From the cell containing the given text, extract its center point as [X, Y] coordinate. 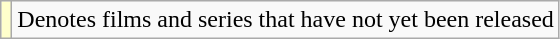
Denotes films and series that have not yet been released [286, 20]
